Capture the cell that displays the provided text and extract its [X, Y] central coordinate. 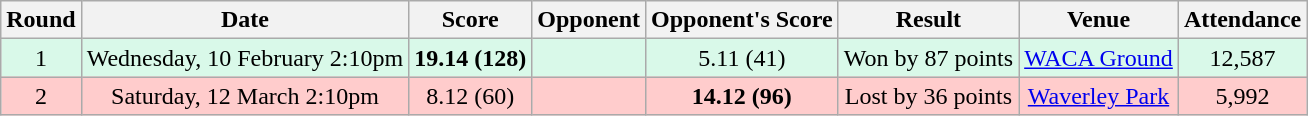
Attendance [1242, 20]
Wednesday, 10 February 2:10pm [245, 58]
Round [41, 20]
Opponent's Score [742, 20]
Result [928, 20]
5,992 [1242, 96]
8.12 (60) [470, 96]
5.11 (41) [742, 58]
WACA Ground [1099, 58]
12,587 [1242, 58]
Opponent [589, 20]
Lost by 36 points [928, 96]
1 [41, 58]
Date [245, 20]
Score [470, 20]
Waverley Park [1099, 96]
Venue [1099, 20]
2 [41, 96]
Won by 87 points [928, 58]
Saturday, 12 March 2:10pm [245, 96]
14.12 (96) [742, 96]
19.14 (128) [470, 58]
